Search for the cell housing the specified text and yield its [X, Y] center coordinate. 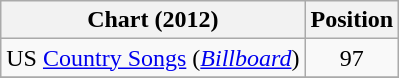
Chart (2012) [153, 20]
97 [352, 58]
US Country Songs (Billboard) [153, 58]
Position [352, 20]
